Return the (x, y) coordinate for the center point of the cell that contains the specified text.  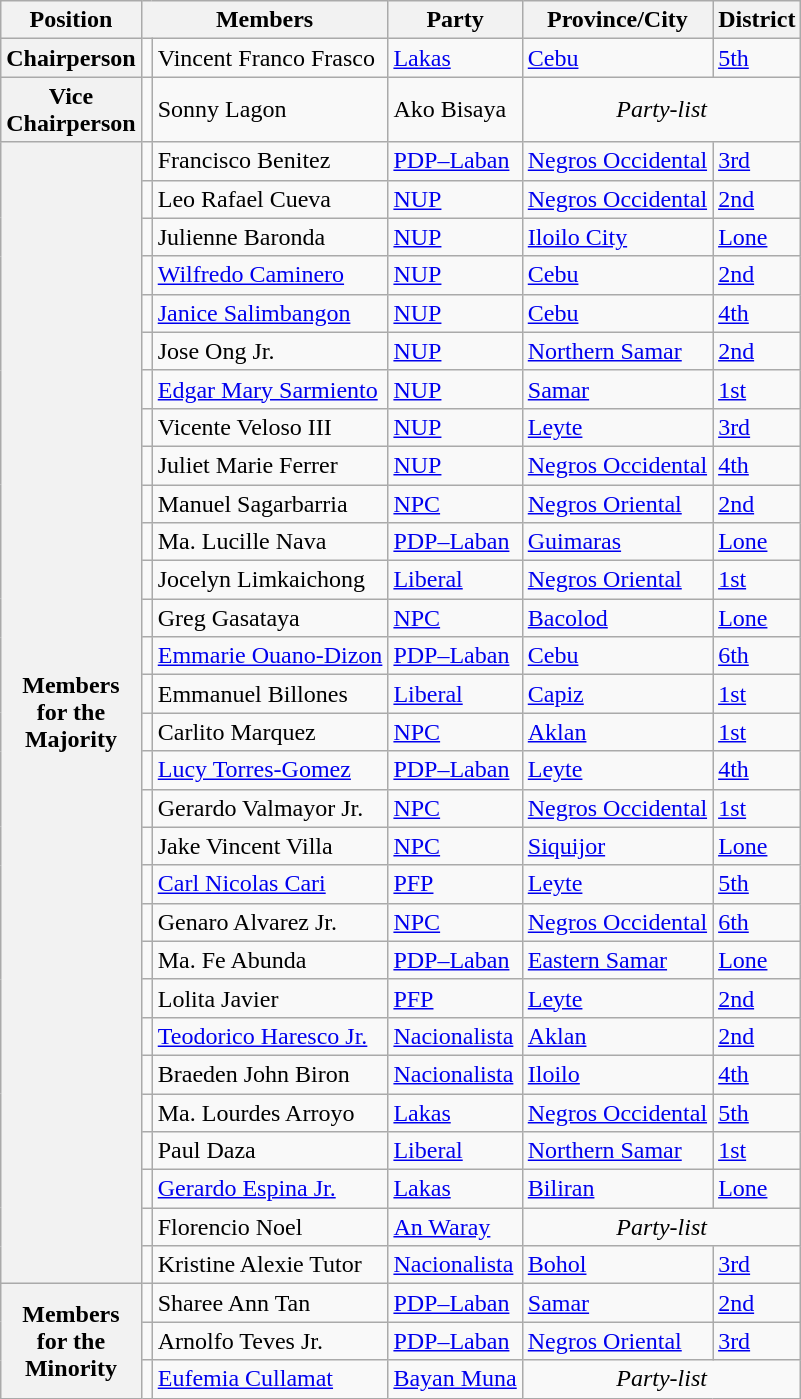
An Waray (455, 1227)
Vincent Franco Frasco (270, 58)
Guimaras (617, 542)
Teodorico Haresco Jr. (270, 1036)
Leo Rafael Cueva (270, 199)
Gerardo Valmayor Jr. (270, 808)
Sharee Ann Tan (270, 1303)
Ma. Lucille Nava (270, 542)
Manuel Sagarbarria (270, 503)
Province/City (617, 20)
Iloilo City (617, 237)
Bacolod (617, 618)
Carlito Marquez (270, 732)
Florencio Noel (270, 1227)
Position (71, 20)
Gerardo Espina Jr. (270, 1189)
Emmanuel Billones (270, 694)
Capiz (617, 694)
Jake Vincent Villa (270, 846)
Chairperson (71, 58)
Bayan Muna (455, 1379)
Membersfor theMajority (71, 713)
Braeden John Biron (270, 1074)
Party (455, 20)
Iloilo (617, 1074)
Carl Nicolas Cari (270, 884)
Kristine Alexie Tutor (270, 1265)
Edgar Mary Sarmiento (270, 389)
Wilfredo Caminero (270, 275)
Biliran (617, 1189)
ViceChairperson (71, 110)
Genaro Alvarez Jr. (270, 922)
Bohol (617, 1265)
Ma. Fe Abunda (270, 960)
Julienne Baronda (270, 237)
Arnolfo Teves Jr. (270, 1341)
Francisco Benitez (270, 161)
Emmarie Ouano-Dizon (270, 656)
Ako Bisaya (455, 110)
Vicente Veloso III (270, 427)
Sonny Lagon (270, 110)
Eastern Samar (617, 960)
District (757, 20)
Paul Daza (270, 1151)
Lucy Torres-Gomez (270, 770)
Jocelyn Limkaichong (270, 580)
Lolita Javier (270, 998)
Membersfor theMinority (71, 1341)
Greg Gasataya (270, 618)
Eufemia Cullamat (270, 1379)
Janice Salimbangon (270, 313)
Ma. Lourdes Arroyo (270, 1113)
Members (264, 20)
Jose Ong Jr. (270, 351)
Juliet Marie Ferrer (270, 465)
Siquijor (617, 846)
